Output the [x, y] coordinate of the center of the cell containing the given text.  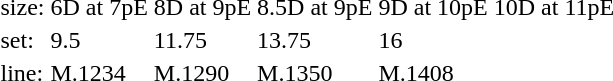
9.5 [99, 40]
13.75 [315, 40]
11.75 [202, 40]
16 [433, 40]
